For the text-containing cell, return its midpoint in (X, Y) coordinate format. 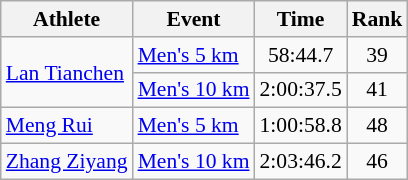
41 (378, 90)
Athlete (67, 19)
Lan Tianchen (67, 72)
Meng Rui (67, 126)
1:00:58.8 (301, 126)
2:03:46.2 (301, 162)
46 (378, 162)
58:44.7 (301, 55)
Event (194, 19)
2:00:37.5 (301, 90)
Rank (378, 19)
48 (378, 126)
Zhang Ziyang (67, 162)
39 (378, 55)
Time (301, 19)
